Output the [x, y] coordinate of the center of the cell containing the given text.  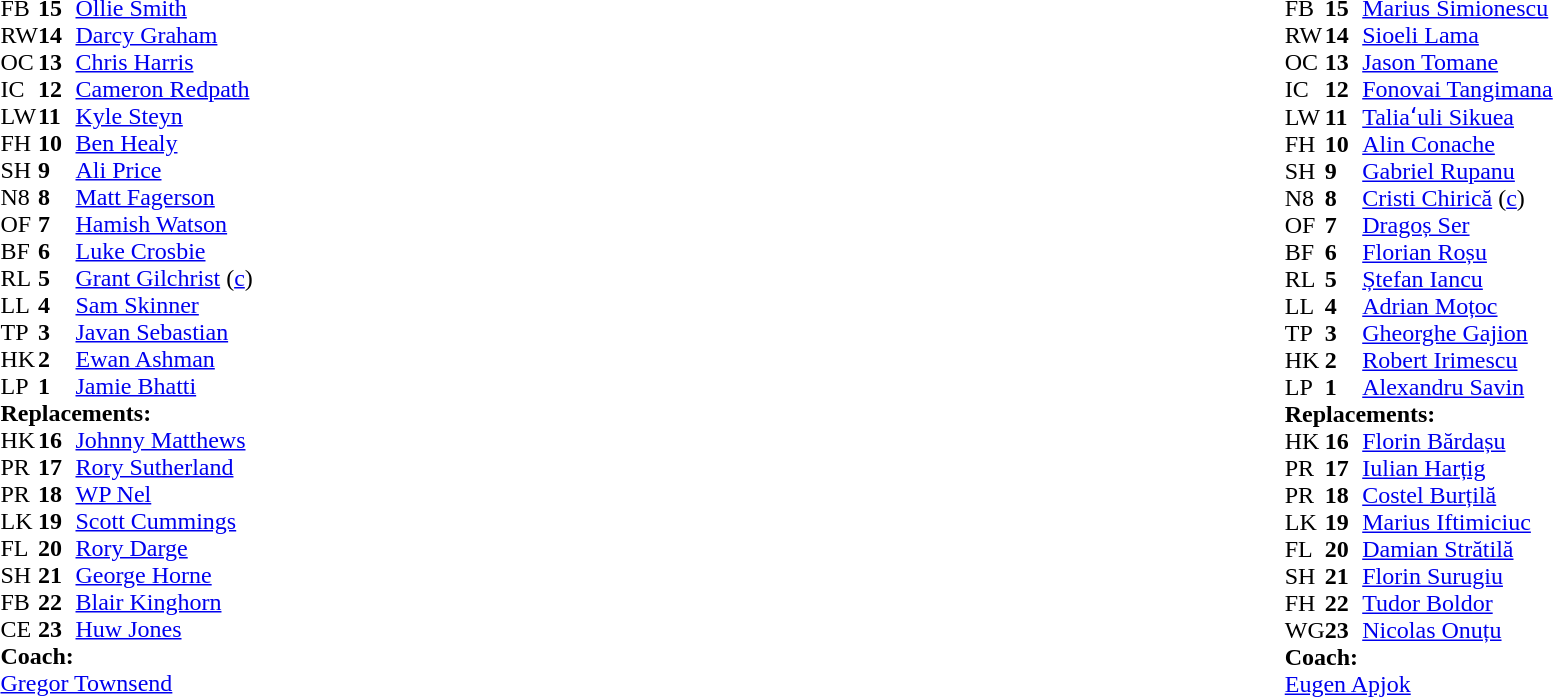
Jamie Bhatti [164, 386]
Florin Bărdașu [1458, 442]
Huw Jones [164, 630]
Chris Harris [164, 62]
Iulian Harțig [1458, 468]
Ștefan Iancu [1458, 280]
George Horne [164, 576]
Luke Crosbie [164, 252]
Taliaʻuli Sikuea [1458, 116]
Gheorghe Gajion [1458, 334]
Blair Kinghorn [164, 602]
Marius Iftimiciuc [1458, 522]
Kyle Steyn [164, 116]
FB [19, 602]
Robert Irimescu [1458, 360]
Florian Roșu [1458, 252]
Tudor Boldor [1458, 604]
Rory Darge [164, 548]
Rory Sutherland [164, 468]
Javan Sebastian [164, 332]
Grant Gilchrist (c) [164, 278]
Gregor Townsend [126, 684]
Adrian Moțoc [1458, 306]
Ali Price [164, 170]
Sam Skinner [164, 306]
Ewan Ashman [164, 360]
Damian Strătilă [1458, 550]
Johnny Matthews [164, 440]
Alexandru Savin [1458, 388]
Jason Tomane [1458, 62]
Cristi Chirică (c) [1458, 198]
Gabriel Rupanu [1458, 172]
Florin Surugiu [1458, 576]
Sioeli Lama [1458, 36]
Nicolas Onuțu [1458, 630]
WG [1305, 630]
Ben Healy [164, 144]
Cameron Redpath [164, 90]
Darcy Graham [164, 36]
Matt Fagerson [164, 198]
Costel Burțilă [1458, 496]
Dragoș Ser [1458, 226]
WP Nel [164, 494]
CE [19, 630]
Hamish Watson [164, 224]
Fonovai Tangimana [1458, 90]
Alin Conache [1458, 144]
Scott Cummings [164, 522]
